Output the (X, Y) coordinate of the center of the cell containing the given text.  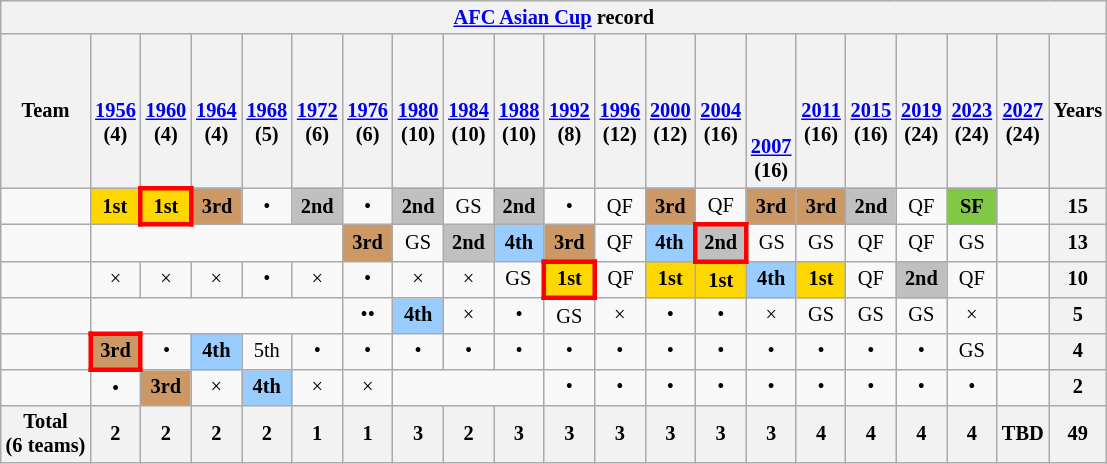
2007(16) (771, 111)
1960(4) (166, 111)
1964(4) (216, 111)
1968(5) (267, 111)
SF (972, 206)
2023(24) (972, 111)
15 (1078, 206)
1956(4) (115, 111)
2027(24) (1023, 111)
1992(8) (569, 111)
1976(6) (367, 111)
2019(24) (921, 111)
10 (1078, 280)
13 (1078, 242)
1980(10) (418, 111)
1988(10) (519, 111)
AFC Asian Cup record (554, 17)
Team (46, 111)
2011(16) (820, 111)
Years (1078, 111)
•• (367, 316)
49 (1078, 434)
1984(10) (468, 111)
2004(16) (721, 111)
5th (267, 352)
2000(12) (670, 111)
2015(16) (871, 111)
1996(12) (620, 111)
1972(6) (317, 111)
Total(6 teams) (46, 434)
TBD (1023, 434)
5 (1078, 316)
